Locate the cell with the specified text and output its (X, Y) center coordinate. 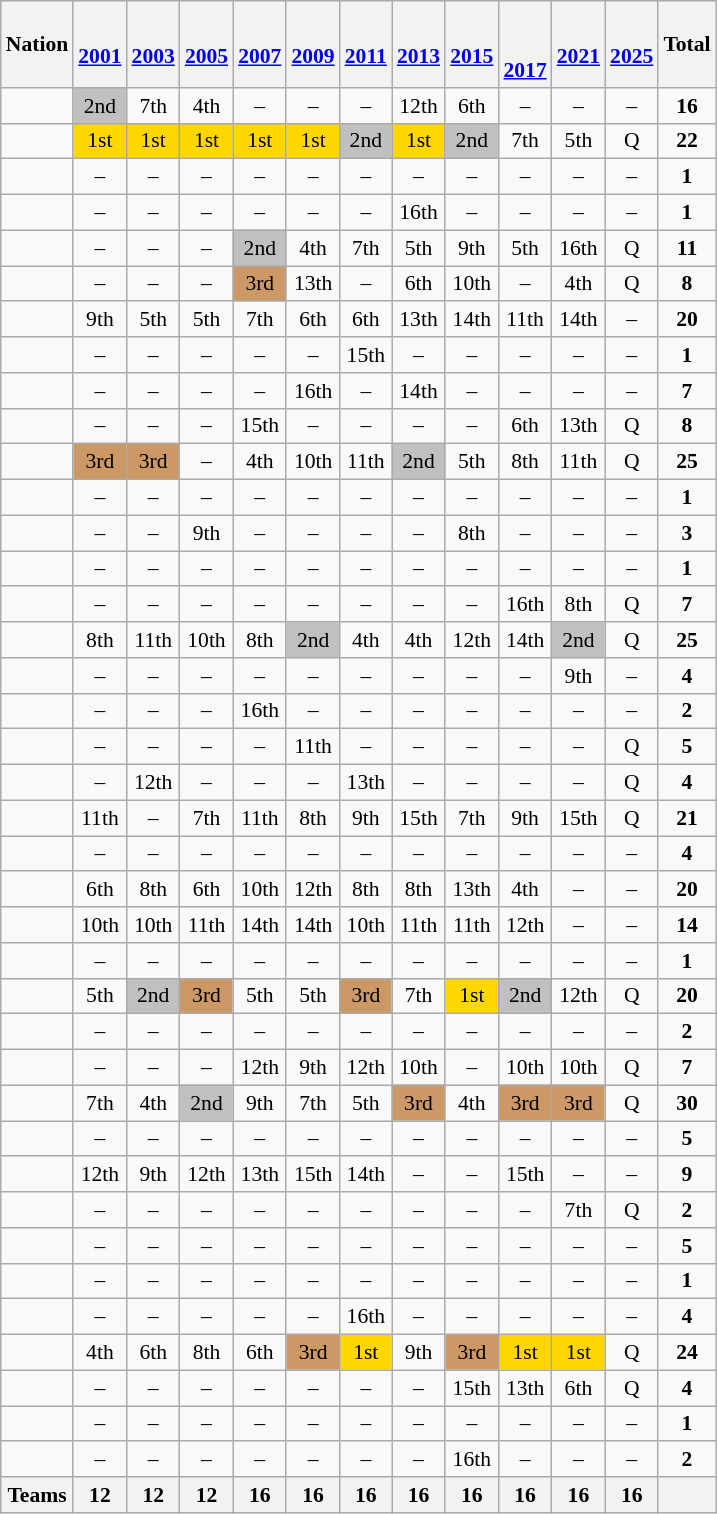
3 (686, 533)
2007 (260, 44)
2025 (632, 44)
24 (686, 1353)
2005 (206, 44)
2009 (312, 44)
Total (686, 44)
21 (686, 818)
2013 (418, 44)
14 (686, 925)
11 (686, 248)
30 (686, 1103)
9 (686, 1175)
Nation (37, 44)
Teams (37, 1495)
2015 (472, 44)
2011 (366, 44)
22 (686, 141)
2001 (100, 44)
2021 (578, 44)
2003 (154, 44)
2017 (524, 44)
